For the text-containing cell, return its midpoint in [X, Y] coordinate format. 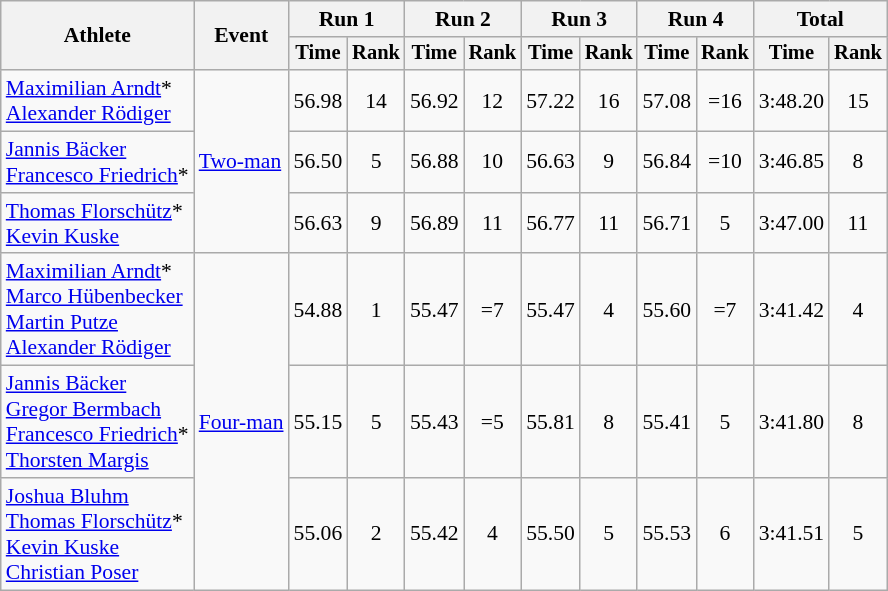
55.50 [550, 534]
55.15 [318, 422]
Run 4 [695, 19]
Athlete [98, 36]
54.88 [318, 310]
1 [376, 310]
10 [493, 162]
2 [376, 534]
3:47.00 [792, 224]
56.77 [550, 224]
57.22 [550, 100]
3:41.80 [792, 422]
Run 2 [463, 19]
56.50 [318, 162]
Jannis BäckerFrancesco Friedrich* [98, 162]
56.88 [434, 162]
55.53 [666, 534]
12 [493, 100]
Event [242, 36]
56.84 [666, 162]
55.81 [550, 422]
Jannis BäckerGregor BermbachFrancesco Friedrich*Thorsten Margis [98, 422]
55.42 [434, 534]
Maximilian Arndt*Alexander Rödiger [98, 100]
=10 [725, 162]
14 [376, 100]
Thomas Florschütz*Kevin Kuske [98, 224]
3:41.51 [792, 534]
Maximilian Arndt*Marco HübenbeckerMartin PutzeAlexander Rödiger [98, 310]
55.06 [318, 534]
=16 [725, 100]
Joshua BluhmThomas Florschütz*Kevin KuskeChristian Poser [98, 534]
55.60 [666, 310]
Total [820, 19]
56.92 [434, 100]
3:48.20 [792, 100]
Run 1 [347, 19]
16 [609, 100]
57.08 [666, 100]
Run 3 [579, 19]
=5 [493, 422]
3:46.85 [792, 162]
55.41 [666, 422]
Two-man [242, 162]
56.89 [434, 224]
Four-man [242, 422]
56.98 [318, 100]
55.43 [434, 422]
6 [725, 534]
3:41.42 [792, 310]
15 [858, 100]
56.71 [666, 224]
